Detect which cell encompasses the target text, then output its [X, Y] center coordinate. 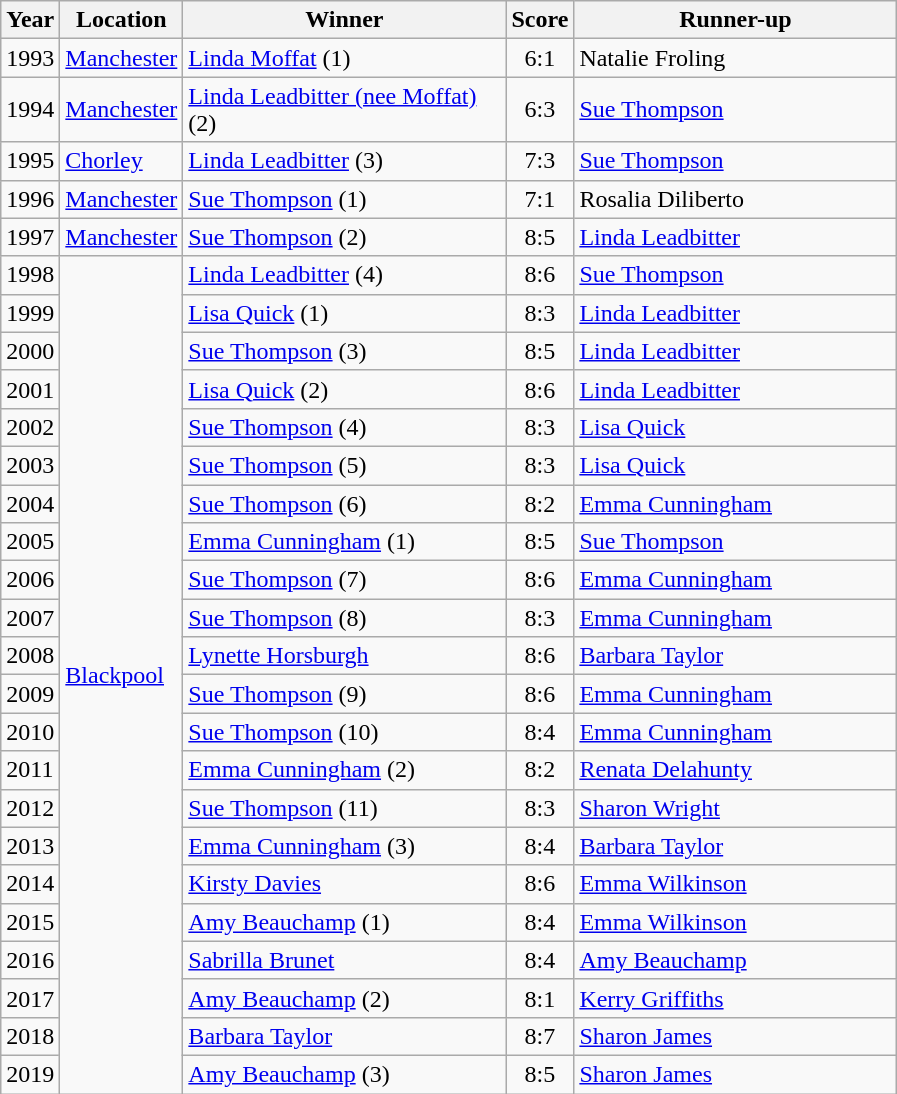
Amy Beauchamp (2) [344, 998]
Linda Leadbitter (4) [344, 275]
2009 [30, 694]
2002 [30, 427]
Sue Thompson (6) [344, 503]
2007 [30, 618]
Amy Beauchamp [736, 960]
Emma Cunningham (2) [344, 770]
2008 [30, 656]
1996 [30, 199]
Natalie Froling [736, 58]
2019 [30, 1074]
6:1 [540, 58]
Amy Beauchamp (1) [344, 922]
Sue Thompson (7) [344, 580]
Sabrilla Brunet [344, 960]
Kerry Griffiths [736, 998]
1995 [30, 161]
Sue Thompson (10) [344, 732]
Kirsty Davies [344, 884]
Chorley [122, 161]
Location [122, 20]
2001 [30, 389]
2016 [30, 960]
1998 [30, 275]
Rosalia Diliberto [736, 199]
2017 [30, 998]
8:1 [540, 998]
Sue Thompson (5) [344, 465]
Linda Leadbitter (nee Moffat) (2) [344, 110]
6:3 [540, 110]
Score [540, 20]
Sue Thompson (3) [344, 351]
Lisa Quick (1) [344, 313]
Sue Thompson (9) [344, 694]
Blackpool [122, 674]
2006 [30, 580]
Emma Cunningham (1) [344, 542]
Lynette Horsburgh [344, 656]
Sue Thompson (8) [344, 618]
2011 [30, 770]
Lisa Quick (2) [344, 389]
1999 [30, 313]
2005 [30, 542]
2000 [30, 351]
1994 [30, 110]
Sue Thompson (4) [344, 427]
Linda Leadbitter (3) [344, 161]
2018 [30, 1036]
2010 [30, 732]
Year [30, 20]
Winner [344, 20]
1993 [30, 58]
2015 [30, 922]
8:7 [540, 1036]
Sue Thompson (1) [344, 199]
Sue Thompson (2) [344, 237]
Runner-up [736, 20]
7:3 [540, 161]
Linda Moffat (1) [344, 58]
2012 [30, 808]
Sue Thompson (11) [344, 808]
7:1 [540, 199]
Renata Delahunty [736, 770]
2013 [30, 846]
2003 [30, 465]
1997 [30, 237]
2014 [30, 884]
Sharon Wright [736, 808]
Emma Cunningham (3) [344, 846]
2004 [30, 503]
Amy Beauchamp (3) [344, 1074]
